Identify which cell holds the provided text, then report its [X, Y] central coordinate. 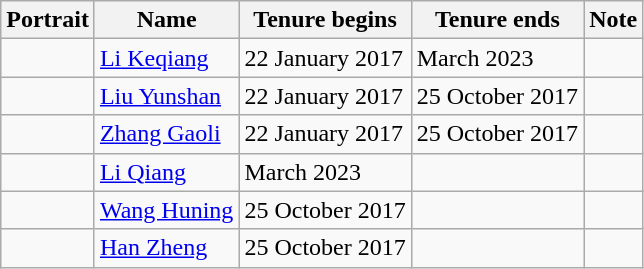
Name [166, 20]
Tenure begins [325, 20]
Tenure ends [497, 20]
Liu Yunshan [166, 96]
Portrait [48, 20]
Zhang Gaoli [166, 134]
Li Qiang [166, 172]
Note [614, 20]
Han Zheng [166, 248]
Li Keqiang [166, 58]
Wang Huning [166, 210]
